From the cell containing the given text, extract its center point as (x, y) coordinate. 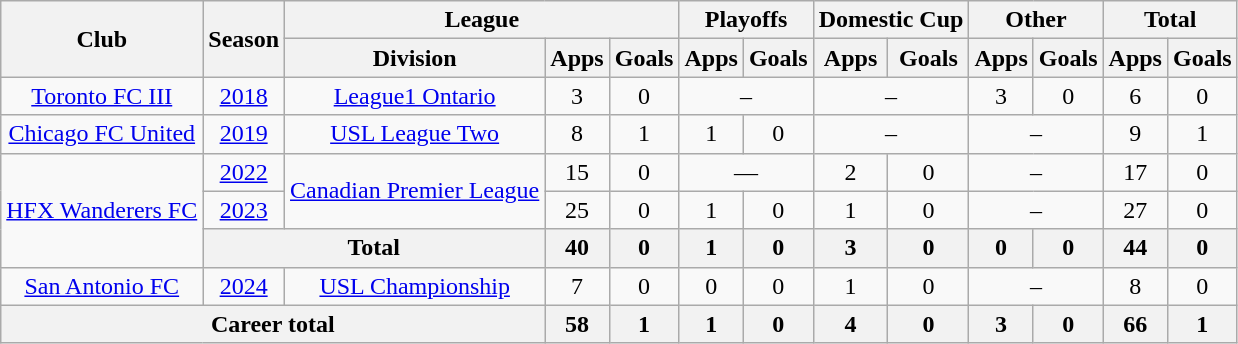
Division (415, 58)
League1 Ontario (415, 96)
2023 (244, 210)
25 (577, 210)
Other (1036, 20)
27 (1135, 210)
Club (102, 39)
Toronto FC III (102, 96)
2024 (244, 286)
USL Championship (415, 286)
— (746, 172)
9 (1135, 134)
Playoffs (746, 20)
66 (1135, 324)
7 (577, 286)
2 (850, 172)
44 (1135, 248)
2019 (244, 134)
58 (577, 324)
Chicago FC United (102, 134)
League (482, 20)
15 (577, 172)
HFX Wanderers FC (102, 210)
Canadian Premier League (415, 191)
2018 (244, 96)
40 (577, 248)
17 (1135, 172)
2022 (244, 172)
4 (850, 324)
USL League Two (415, 134)
6 (1135, 96)
Season (244, 39)
Domestic Cup (891, 20)
Career total (273, 324)
San Antonio FC (102, 286)
